Output the (X, Y) coordinate of the center of the cell containing the given text.  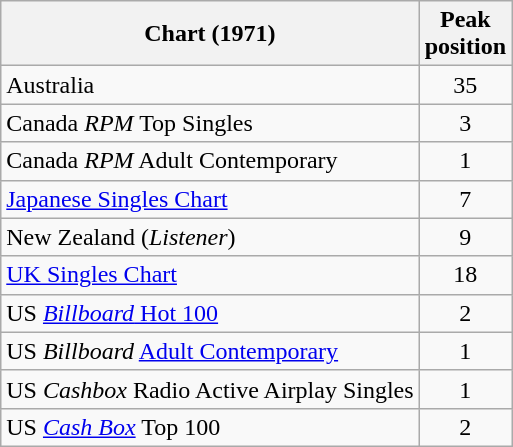
Peakposition (465, 34)
9 (465, 237)
Chart (1971) (210, 34)
US Cashbox Radio Active Airplay Singles (210, 389)
UK Singles Chart (210, 275)
US Billboard Hot 100 (210, 313)
Japanese Singles Chart (210, 199)
US Billboard Adult Contemporary (210, 351)
35 (465, 85)
18 (465, 275)
New Zealand (Listener) (210, 237)
Canada RPM Adult Contemporary (210, 161)
3 (465, 123)
Canada RPM Top Singles (210, 123)
US Cash Box Top 100 (210, 427)
7 (465, 199)
Australia (210, 85)
